Find where the given text appears and provide that cell's center as (X, Y) coordinate. 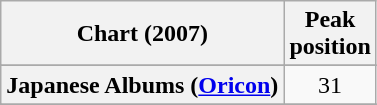
31 (330, 85)
Peakposition (330, 34)
Japanese Albums (Oricon) (142, 85)
Chart (2007) (142, 34)
